Extract the (X, Y) coordinate from the center of the cell holding the provided text.  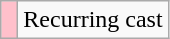
Recurring cast (93, 20)
